Provide the (X, Y) coordinate of the cell's center where the given text is located.  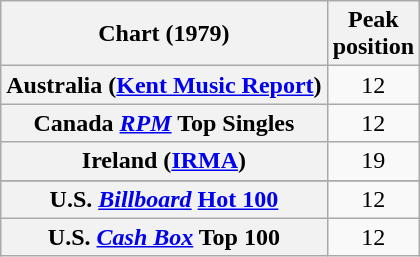
U.S. Cash Box Top 100 (164, 237)
Peakposition (373, 34)
Australia (Kent Music Report) (164, 85)
Chart (1979) (164, 34)
Canada RPM Top Singles (164, 123)
U.S. Billboard Hot 100 (164, 199)
19 (373, 161)
Ireland (IRMA) (164, 161)
